Identify which cell holds the provided text, then report its (X, Y) central coordinate. 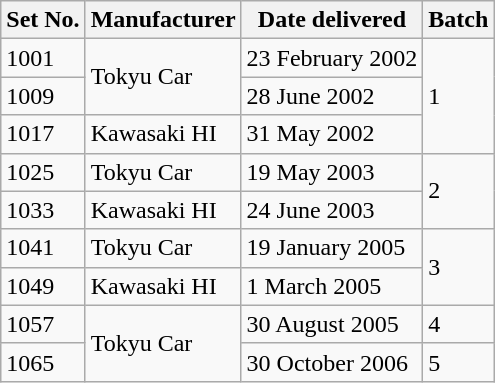
1041 (43, 248)
2 (458, 191)
1057 (43, 324)
5 (458, 362)
23 February 2002 (332, 58)
1009 (43, 96)
4 (458, 324)
19 January 2005 (332, 248)
3 (458, 267)
24 June 2003 (332, 210)
1017 (43, 134)
1033 (43, 210)
19 May 2003 (332, 172)
31 May 2002 (332, 134)
1 (458, 96)
28 June 2002 (332, 96)
1025 (43, 172)
Batch (458, 20)
Set No. (43, 20)
Manufacturer (163, 20)
1049 (43, 286)
1 March 2005 (332, 286)
30 October 2006 (332, 362)
1001 (43, 58)
1065 (43, 362)
Date delivered (332, 20)
30 August 2005 (332, 324)
